Return the [x, y] coordinate for the center point of the cell that contains the specified text.  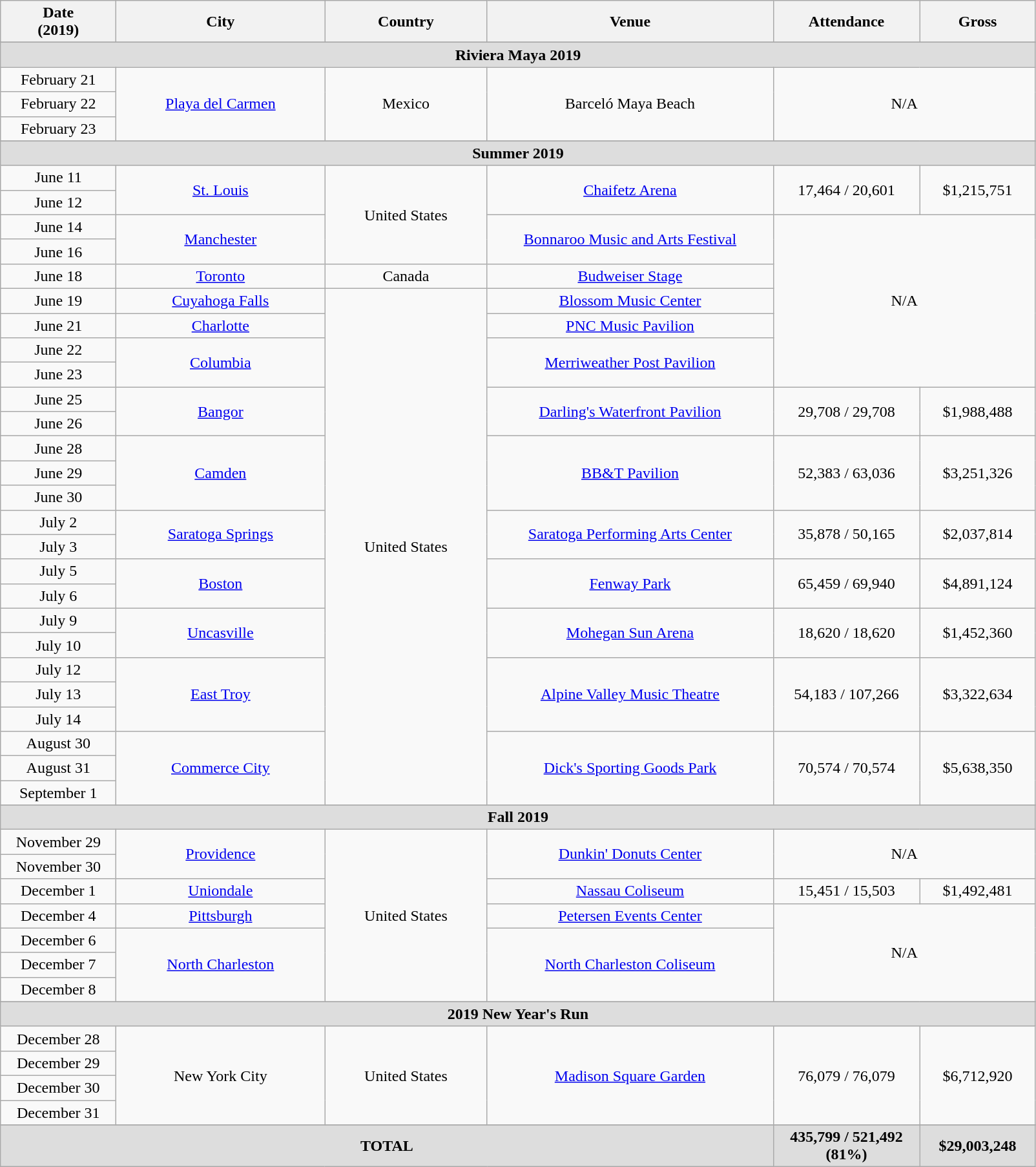
Mexico [406, 104]
June 19 [58, 300]
September 1 [58, 793]
December 31 [58, 1112]
July 14 [58, 719]
$1,452,360 [978, 633]
$3,322,634 [978, 694]
Fenway Park [630, 583]
Columbia [221, 363]
July 2 [58, 522]
TOTAL [387, 1146]
Saratoga Performing Arts Center [630, 534]
June 29 [58, 473]
July 6 [58, 596]
June 12 [58, 202]
December 7 [58, 965]
July 13 [58, 694]
July 10 [58, 645]
June 18 [58, 276]
Summer 2019 [518, 153]
29,708 / 29,708 [846, 412]
54,183 / 107,266 [846, 694]
BB&T Pavilion [630, 473]
Madison Square Garden [630, 1075]
52,383 / 63,036 [846, 473]
Cuyahoga Falls [221, 300]
December 6 [58, 940]
$5,638,350 [978, 768]
Commerce City [221, 768]
$1,988,488 [978, 412]
December 8 [58, 989]
February 23 [58, 129]
70,574 / 70,574 [846, 768]
Country [406, 22]
Dunkin' Donuts Center [630, 854]
$4,891,124 [978, 583]
Chaifetz Arena [630, 190]
Gross [978, 22]
June 30 [58, 498]
Petersen Events Center [630, 916]
Date(2019) [58, 22]
June 16 [58, 251]
Nassau Coliseum [630, 891]
35,878 / 50,165 [846, 534]
Budweiser Stage [630, 276]
June 23 [58, 375]
Providence [221, 854]
December 1 [58, 891]
$6,712,920 [978, 1075]
June 25 [58, 399]
North Charleston Coliseum [630, 965]
November 30 [58, 867]
Attendance [846, 22]
Blossom Music Center [630, 300]
$1,492,481 [978, 891]
17,464 / 20,601 [846, 190]
Riviera Maya 2019 [518, 55]
July 3 [58, 547]
August 31 [58, 768]
$1,215,751 [978, 190]
15,451 / 15,503 [846, 891]
June 26 [58, 424]
65,459 / 69,940 [846, 583]
City [221, 22]
2019 New Year's Run [518, 1014]
June 11 [58, 178]
Bangor [221, 412]
December 29 [58, 1063]
July 12 [58, 669]
New York City [221, 1075]
Pittsburgh [221, 916]
St. Louis [221, 190]
Venue [630, 22]
July 9 [58, 620]
July 5 [58, 571]
Fall 2019 [518, 817]
Manchester [221, 239]
December 4 [58, 916]
76,079 / 76,079 [846, 1075]
East Troy [221, 694]
Uniondale [221, 891]
August 30 [58, 744]
February 22 [58, 104]
Boston [221, 583]
June 28 [58, 448]
June 22 [58, 350]
Camden [221, 473]
435,799 / 521,492 (81%) [846, 1146]
Charlotte [221, 325]
Toronto [221, 276]
PNC Music Pavilion [630, 325]
Alpine Valley Music Theatre [630, 694]
February 21 [58, 79]
18,620 / 18,620 [846, 633]
Darling's Waterfront Pavilion [630, 412]
Saratoga Springs [221, 534]
November 29 [58, 842]
$29,003,248 [978, 1146]
North Charleston [221, 965]
Barceló Maya Beach [630, 104]
Canada [406, 276]
Playa del Carmen [221, 104]
$3,251,326 [978, 473]
Dick's Sporting Goods Park [630, 768]
Mohegan Sun Arena [630, 633]
Uncasville [221, 633]
December 28 [58, 1038]
$2,037,814 [978, 534]
June 21 [58, 325]
Bonnaroo Music and Arts Festival [630, 239]
December 30 [58, 1088]
Merriweather Post Pavilion [630, 363]
June 14 [58, 227]
